Search for the cell housing the specified text and yield its (x, y) center coordinate. 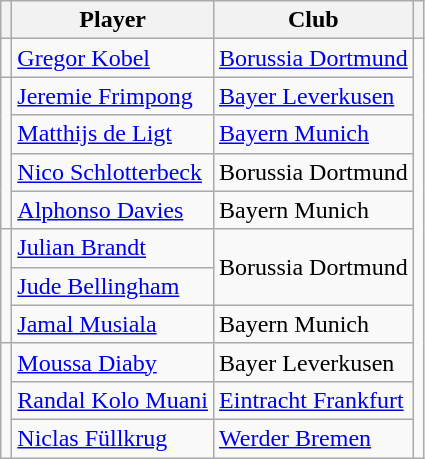
Nico Schlotterbeck (113, 172)
Matthijs de Ligt (113, 134)
Eintracht Frankfurt (314, 400)
Randal Kolo Muani (113, 400)
Jamal Musiala (113, 324)
Moussa Diaby (113, 362)
Club (314, 20)
Julian Brandt (113, 248)
Jeremie Frimpong (113, 96)
Niclas Füllkrug (113, 438)
Jude Bellingham (113, 286)
Player (113, 20)
Alphonso Davies (113, 210)
Werder Bremen (314, 438)
Gregor Kobel (113, 58)
